Determine the [x, y] coordinate at the center of the cell enclosing the given text.  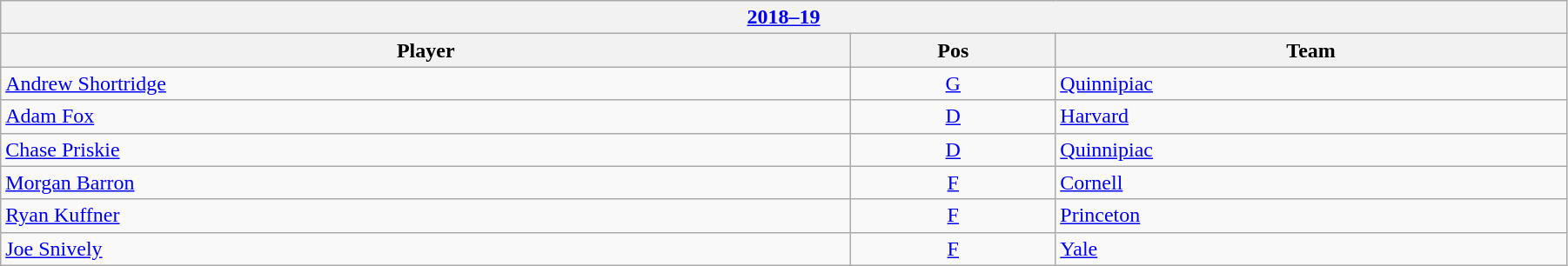
Andrew Shortridge [426, 83]
Yale [1311, 249]
Pos [954, 50]
2018–19 [784, 17]
Chase Priskie [426, 150]
Player [426, 50]
G [954, 83]
Cornell [1311, 183]
Harvard [1311, 116]
Team [1311, 50]
Adam Fox [426, 116]
Ryan Kuffner [426, 216]
Princeton [1311, 216]
Joe Snively [426, 249]
Morgan Barron [426, 183]
